Identify which cell holds the provided text, then report its [X, Y] central coordinate. 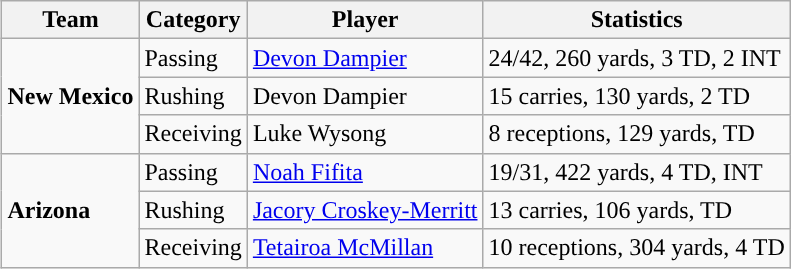
Team [70, 20]
Arizona [70, 210]
Jacory Croskey-Merritt [365, 210]
Luke Wysong [365, 134]
24/42, 260 yards, 3 TD, 2 INT [636, 58]
Statistics [636, 20]
Tetairoa McMillan [365, 248]
15 carries, 130 yards, 2 TD [636, 96]
19/31, 422 yards, 4 TD, INT [636, 172]
New Mexico [70, 96]
Noah Fifita [365, 172]
Category [193, 20]
Player [365, 20]
8 receptions, 129 yards, TD [636, 134]
13 carries, 106 yards, TD [636, 210]
10 receptions, 304 yards, 4 TD [636, 248]
